Identify which cell holds the provided text, then report its (X, Y) central coordinate. 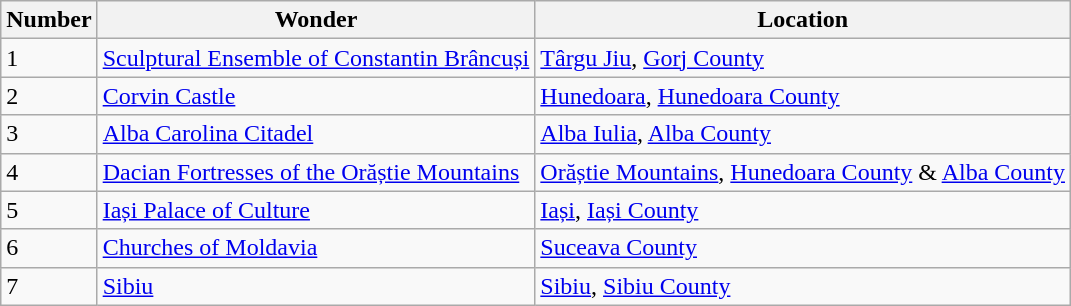
1 (49, 58)
Sibiu (316, 286)
Corvin Castle (316, 96)
Iași, Iași County (803, 210)
5 (49, 210)
Iași Palace of Culture (316, 210)
Sculptural Ensemble of Constantin Brâncuși (316, 58)
Suceava County (803, 248)
Dacian Fortresses of the Orăștie Mountains (316, 172)
7 (49, 286)
Location (803, 20)
Wonder (316, 20)
Number (49, 20)
6 (49, 248)
3 (49, 134)
Orăștie Mountains, Hunedoara County & Alba County (803, 172)
Churches of Moldavia (316, 248)
Hunedoara, Hunedoara County (803, 96)
Alba Carolina Citadel (316, 134)
2 (49, 96)
4 (49, 172)
Sibiu, Sibiu County (803, 286)
Alba Iulia, Alba County (803, 134)
Târgu Jiu, Gorj County (803, 58)
